Identify which cell holds the provided text, then report its (X, Y) central coordinate. 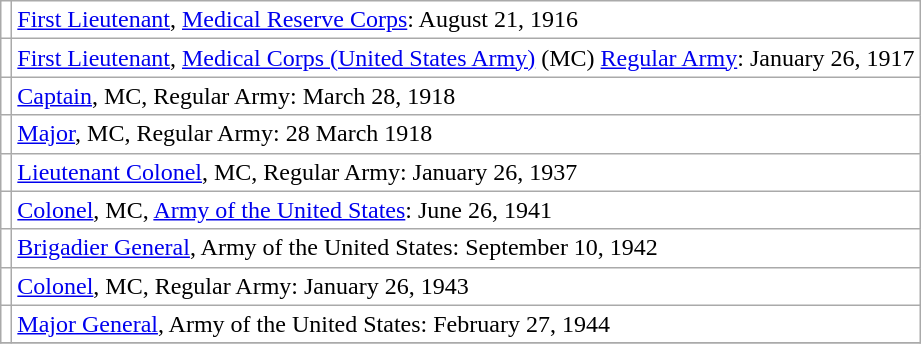
Colonel, MC, Army of the United States: June 26, 1941 (466, 210)
Major General, Army of the United States: February 27, 1944 (466, 324)
Lieutenant Colonel, MC, Regular Army: January 26, 1937 (466, 172)
Major, MC, Regular Army: 28 March 1918 (466, 134)
First Lieutenant, Medical Reserve Corps: August 21, 1916 (466, 20)
Brigadier General, Army of the United States: September 10, 1942 (466, 248)
First Lieutenant, Medical Corps (United States Army) (MC) Regular Army: January 26, 1917 (466, 58)
Colonel, MC, Regular Army: January 26, 1943 (466, 286)
Captain, MC, Regular Army: March 28, 1918 (466, 96)
